For the text-containing cell, return its midpoint in (x, y) coordinate format. 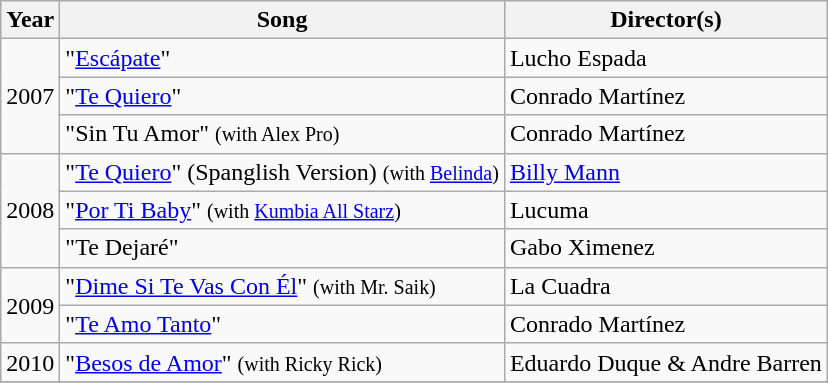
Year (30, 20)
2009 (30, 305)
Gabo Ximenez (666, 248)
"Dime Si Te Vas Con Él" (with Mr. Saik) (282, 286)
La Cuadra (666, 286)
Billy Mann (666, 172)
"Te Quiero" (Spanglish Version) (with Belinda) (282, 172)
2008 (30, 210)
Song (282, 20)
"Te Quiero" (282, 96)
"Besos de Amor" (with Ricky Rick) (282, 362)
Director(s) (666, 20)
2010 (30, 362)
"Te Amo Tanto" (282, 324)
Eduardo Duque & Andre Barren (666, 362)
"Escápate" (282, 58)
"Sin Tu Amor" (with Alex Pro) (282, 134)
"Por Ti Baby" (with Kumbia All Starz) (282, 210)
Lucuma (666, 210)
"Te Dejaré" (282, 248)
2007 (30, 96)
Lucho Espada (666, 58)
